Identify which cell holds the provided text, then report its (x, y) central coordinate. 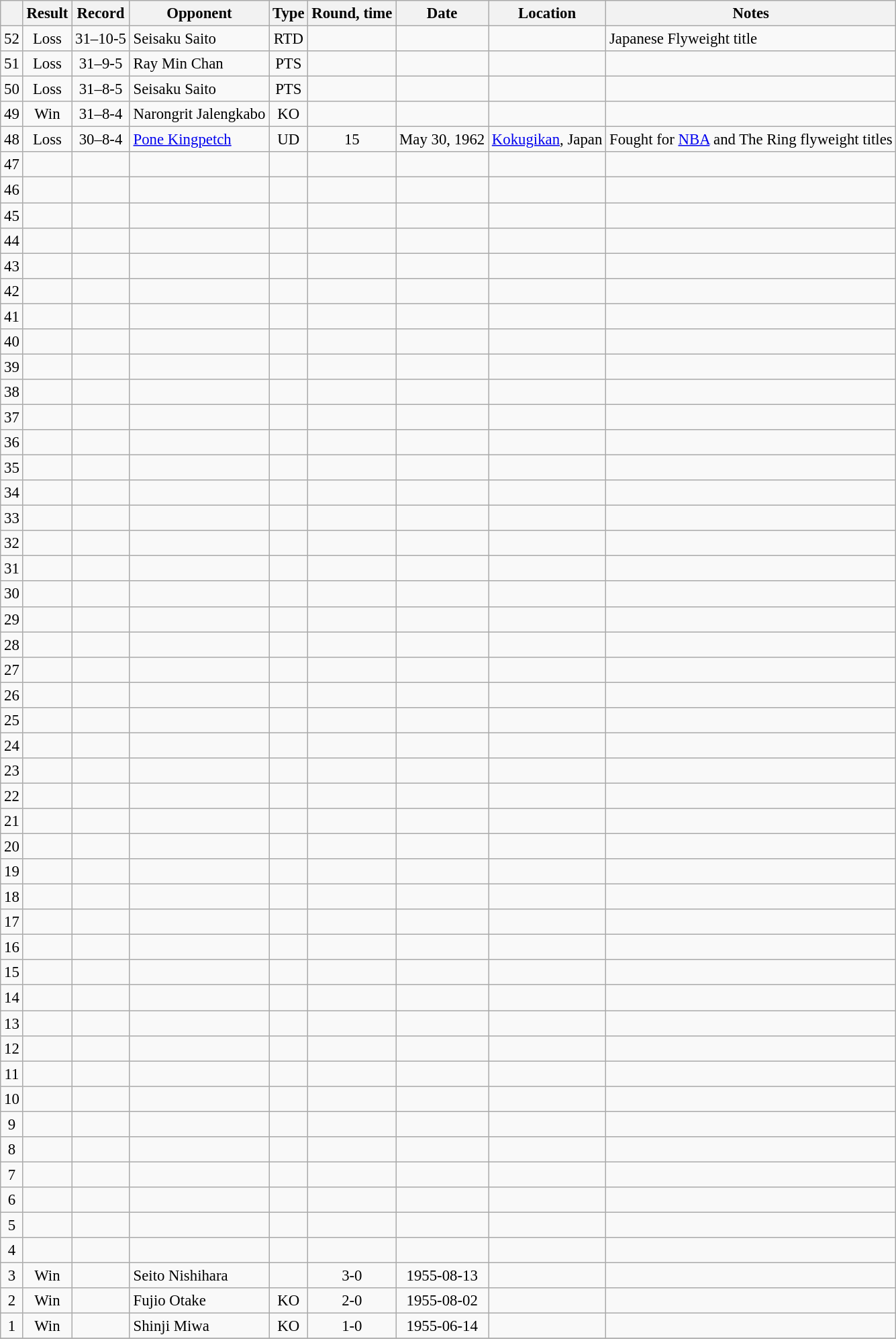
2 (12, 1301)
1 (12, 1326)
2-0 (352, 1301)
3 (12, 1276)
Date (442, 13)
25 (12, 721)
31 (12, 569)
Narongrit Jalengkabo (199, 114)
9 (12, 1124)
16 (12, 948)
28 (12, 645)
17 (12, 922)
39 (12, 367)
Seito Nishihara (199, 1276)
45 (12, 216)
12 (12, 1048)
22 (12, 796)
6 (12, 1200)
26 (12, 695)
27 (12, 669)
30 (12, 594)
48 (12, 140)
40 (12, 342)
23 (12, 771)
11 (12, 1074)
May 30, 1962 (442, 140)
Kokugikan, Japan (548, 140)
38 (12, 392)
50 (12, 89)
1955-06-14 (442, 1326)
43 (12, 266)
Round, time (352, 13)
32 (12, 543)
19 (12, 872)
Result (47, 13)
Ray Min Chan (199, 64)
31–9-5 (101, 64)
49 (12, 114)
RTD (289, 39)
44 (12, 240)
8 (12, 1150)
Fought for NBA and The Ring flyweight titles (751, 140)
1955-08-13 (442, 1276)
31–8-4 (101, 114)
Pone Kingpetch (199, 140)
51 (12, 64)
35 (12, 468)
52 (12, 39)
31–10-5 (101, 39)
Japanese Flyweight title (751, 39)
Notes (751, 13)
31–8-5 (101, 89)
Record (101, 13)
Type (289, 13)
46 (12, 190)
36 (12, 443)
47 (12, 165)
33 (12, 518)
5 (12, 1225)
29 (12, 619)
37 (12, 417)
10 (12, 1099)
20 (12, 847)
30–8-4 (101, 140)
18 (12, 897)
24 (12, 745)
Location (548, 13)
4 (12, 1250)
UD (289, 140)
1-0 (352, 1326)
1955-08-02 (442, 1301)
34 (12, 493)
Shinji Miwa (199, 1326)
Opponent (199, 13)
14 (12, 998)
Fujio Otake (199, 1301)
13 (12, 1023)
7 (12, 1174)
21 (12, 821)
42 (12, 291)
3-0 (352, 1276)
41 (12, 316)
